From the cell containing the given text, extract its center point as [x, y] coordinate. 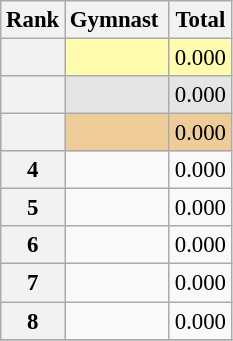
8 [33, 321]
7 [33, 283]
4 [33, 170]
5 [33, 208]
Total [200, 20]
6 [33, 245]
Rank [33, 20]
Gymnast [118, 20]
